Extract the [X, Y] coordinate from the center of the cell holding the provided text.  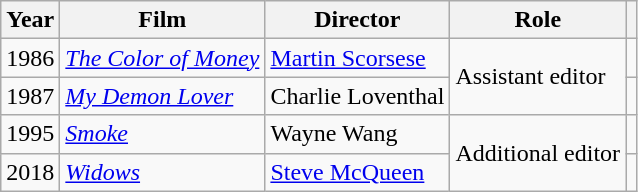
2018 [30, 172]
1995 [30, 134]
Wayne Wang [358, 134]
Steve McQueen [358, 172]
Smoke [162, 134]
Year [30, 20]
My Demon Lover [162, 96]
Assistant editor [538, 77]
Director [358, 20]
The Color of Money [162, 58]
Additional editor [538, 153]
1986 [30, 58]
Film [162, 20]
Charlie Loventhal [358, 96]
Martin Scorsese [358, 58]
Widows [162, 172]
Role [538, 20]
1987 [30, 96]
